Find where the given text appears and provide that cell's center as (X, Y) coordinate. 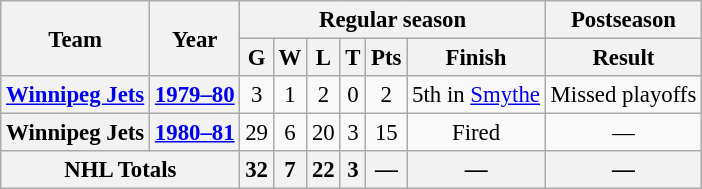
1980–81 (195, 133)
29 (256, 133)
T (353, 58)
Postseason (623, 20)
Missed playoffs (623, 95)
W (290, 58)
22 (324, 170)
32 (256, 170)
15 (386, 133)
5th in Smythe (476, 95)
Pts (386, 58)
20 (324, 133)
Fired (476, 133)
Finish (476, 58)
Year (195, 38)
Team (76, 38)
L (324, 58)
G (256, 58)
1979–80 (195, 95)
1 (290, 95)
0 (353, 95)
NHL Totals (120, 170)
6 (290, 133)
Regular season (392, 20)
Result (623, 58)
7 (290, 170)
